Identify which cell holds the provided text, then report its (X, Y) central coordinate. 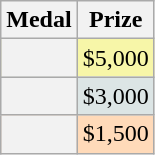
Prize (116, 20)
$5,000 (116, 58)
Medal (39, 20)
$3,000 (116, 96)
$1,500 (116, 134)
